Find where the given text appears and provide that cell's center as [X, Y] coordinate. 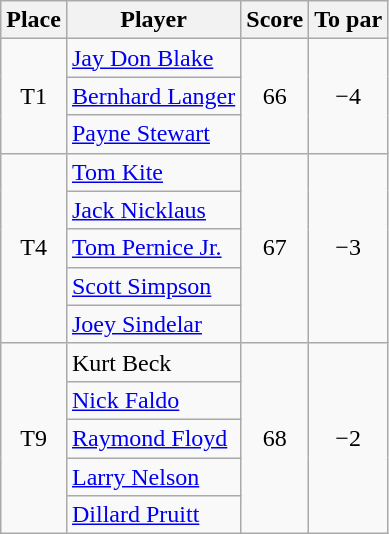
68 [275, 438]
Kurt Beck [153, 362]
Dillard Pruitt [153, 515]
Tom Pernice Jr. [153, 248]
Bernhard Langer [153, 96]
Larry Nelson [153, 477]
Player [153, 20]
Jay Don Blake [153, 58]
67 [275, 248]
T9 [34, 438]
To par [348, 20]
−3 [348, 248]
−4 [348, 96]
Scott Simpson [153, 286]
Jack Nicklaus [153, 210]
Joey Sindelar [153, 324]
Place [34, 20]
T4 [34, 248]
Payne Stewart [153, 134]
Raymond Floyd [153, 438]
T1 [34, 96]
Nick Faldo [153, 400]
−2 [348, 438]
66 [275, 96]
Tom Kite [153, 172]
Score [275, 20]
